Output the [x, y] coordinate of the center of the cell containing the given text.  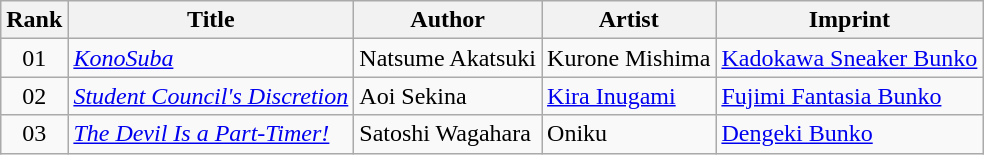
Student Council's Discretion [211, 96]
Rank [34, 20]
KonoSuba [211, 58]
Title [211, 20]
Artist [629, 20]
Author [448, 20]
Dengeki Bunko [850, 134]
Imprint [850, 20]
Kurone Mishima [629, 58]
Kadokawa Sneaker Bunko [850, 58]
Kira Inugami [629, 96]
Satoshi Wagahara [448, 134]
Fujimi Fantasia Bunko [850, 96]
Aoi Sekina [448, 96]
Oniku [629, 134]
02 [34, 96]
01 [34, 58]
Natsume Akatsuki [448, 58]
03 [34, 134]
The Devil Is a Part-Timer! [211, 134]
